Capture the cell that displays the provided text and extract its (x, y) central coordinate. 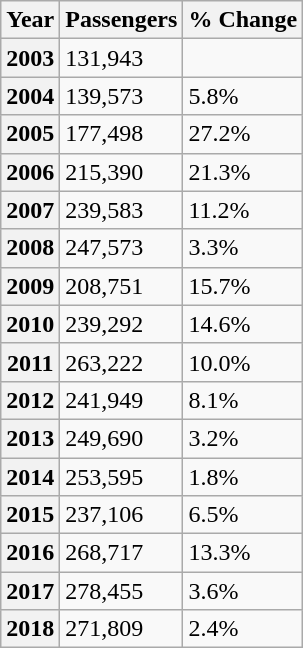
131,943 (122, 58)
10.0% (243, 362)
14.6% (243, 324)
271,809 (122, 629)
2015 (30, 515)
3.6% (243, 591)
27.2% (243, 134)
253,595 (122, 477)
2011 (30, 362)
247,573 (122, 248)
21.3% (243, 172)
215,390 (122, 172)
241,949 (122, 400)
6.5% (243, 515)
237,106 (122, 515)
2010 (30, 324)
2016 (30, 553)
3.3% (243, 248)
% Change (243, 20)
139,573 (122, 96)
239,583 (122, 210)
2007 (30, 210)
278,455 (122, 591)
2009 (30, 286)
2014 (30, 477)
Year (30, 20)
2018 (30, 629)
13.3% (243, 553)
2008 (30, 248)
268,717 (122, 553)
2013 (30, 438)
2005 (30, 134)
208,751 (122, 286)
2017 (30, 591)
5.8% (243, 96)
249,690 (122, 438)
2004 (30, 96)
8.1% (243, 400)
1.8% (243, 477)
2006 (30, 172)
2003 (30, 58)
11.2% (243, 210)
Passengers (122, 20)
177,498 (122, 134)
15.7% (243, 286)
263,222 (122, 362)
239,292 (122, 324)
2.4% (243, 629)
2012 (30, 400)
3.2% (243, 438)
